Locate the cell with the specified text and output its (X, Y) center coordinate. 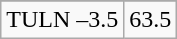
63.5 (150, 20)
TULN –3.5 (62, 20)
